Scan for the cell matching the given text and deliver its [x, y] coordinate at center. 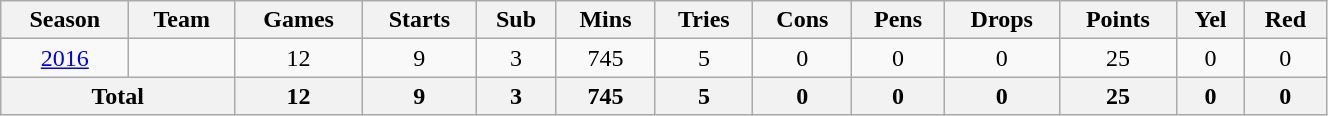
Sub [516, 20]
Red [1285, 20]
2016 [65, 58]
Pens [898, 20]
Mins [606, 20]
Total [118, 96]
Drops [1002, 20]
Starts [420, 20]
Games [299, 20]
Tries [704, 20]
Yel [1210, 20]
Cons [802, 20]
Points [1118, 20]
Season [65, 20]
Team [182, 20]
